Output the (x, y) coordinate of the center of the cell containing the given text.  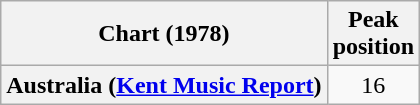
Chart (1978) (164, 34)
16 (373, 85)
Australia (Kent Music Report) (164, 85)
Peakposition (373, 34)
